Search for the cell housing the specified text and yield its [X, Y] center coordinate. 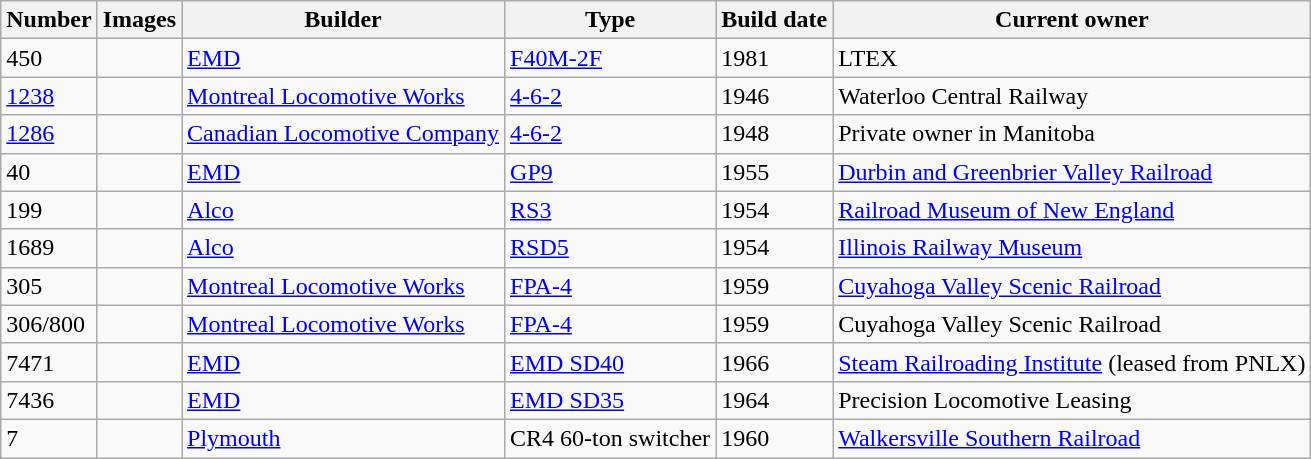
7471 [49, 362]
Current owner [1072, 20]
LTEX [1072, 58]
7 [49, 438]
RSD5 [610, 248]
Canadian Locomotive Company [344, 134]
1960 [774, 438]
1286 [49, 134]
Builder [344, 20]
Waterloo Central Railway [1072, 96]
Images [139, 20]
7436 [49, 400]
Durbin and Greenbrier Valley Railroad [1072, 172]
Railroad Museum of New England [1072, 210]
CR4 60-ton switcher [610, 438]
F40M-2F [610, 58]
306/800 [49, 324]
Build date [774, 20]
Plymouth [344, 438]
1238 [49, 96]
1946 [774, 96]
Private owner in Manitoba [1072, 134]
EMD SD40 [610, 362]
Precision Locomotive Leasing [1072, 400]
Type [610, 20]
1948 [774, 134]
450 [49, 58]
305 [49, 286]
1981 [774, 58]
1689 [49, 248]
Steam Railroading Institute (leased from PNLX) [1072, 362]
1964 [774, 400]
1966 [774, 362]
199 [49, 210]
40 [49, 172]
1955 [774, 172]
Illinois Railway Museum [1072, 248]
EMD SD35 [610, 400]
Walkersville Southern Railroad [1072, 438]
RS3 [610, 210]
Number [49, 20]
GP9 [610, 172]
